Return [X, Y] of the center of cell containing provided text 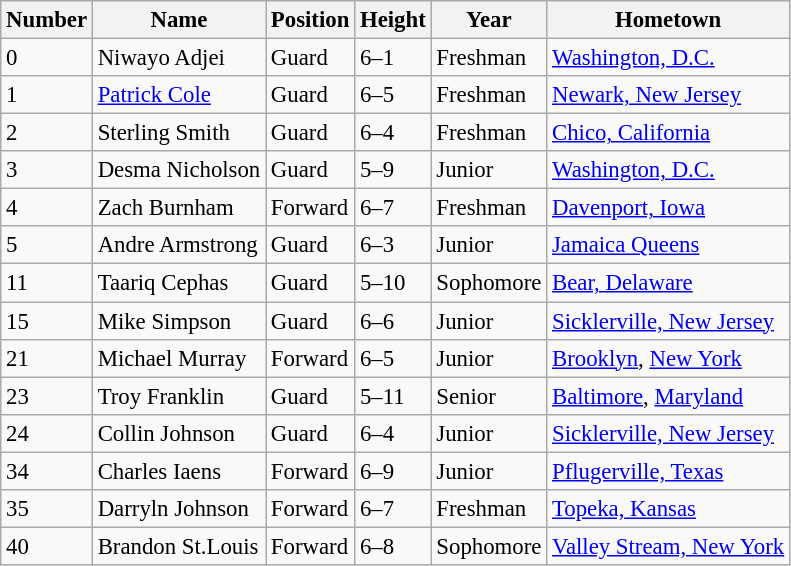
Niwayo Adjei [178, 58]
Zach Burnham [178, 208]
Sterling Smith [178, 133]
Jamaica Queens [668, 245]
Andre Armstrong [178, 245]
Height [393, 20]
6–3 [393, 245]
23 [47, 396]
Senior [489, 396]
Name [178, 20]
11 [47, 283]
35 [47, 509]
Mike Simpson [178, 321]
6–9 [393, 471]
Taariq Cephas [178, 283]
21 [47, 358]
5–9 [393, 170]
Troy Franklin [178, 396]
5 [47, 245]
Newark, New Jersey [668, 95]
34 [47, 471]
0 [47, 58]
Darryln Johnson [178, 509]
6–8 [393, 546]
Michael Murray [178, 358]
Desma Nicholson [178, 170]
Brandon St.Louis [178, 546]
Chico, California [668, 133]
4 [47, 208]
Hometown [668, 20]
Baltimore, Maryland [668, 396]
5–11 [393, 396]
3 [47, 170]
Position [310, 20]
Pflugerville, Texas [668, 471]
Valley Stream, New York [668, 546]
Topeka, Kansas [668, 509]
Number [47, 20]
6–6 [393, 321]
40 [47, 546]
Collin Johnson [178, 433]
15 [47, 321]
6–1 [393, 58]
Charles Iaens [178, 471]
1 [47, 95]
Year [489, 20]
2 [47, 133]
5–10 [393, 283]
Brooklyn, New York [668, 358]
24 [47, 433]
Patrick Cole [178, 95]
Davenport, Iowa [668, 208]
Bear, Delaware [668, 283]
